From the cell containing the given text, extract its center point as (X, Y) coordinate. 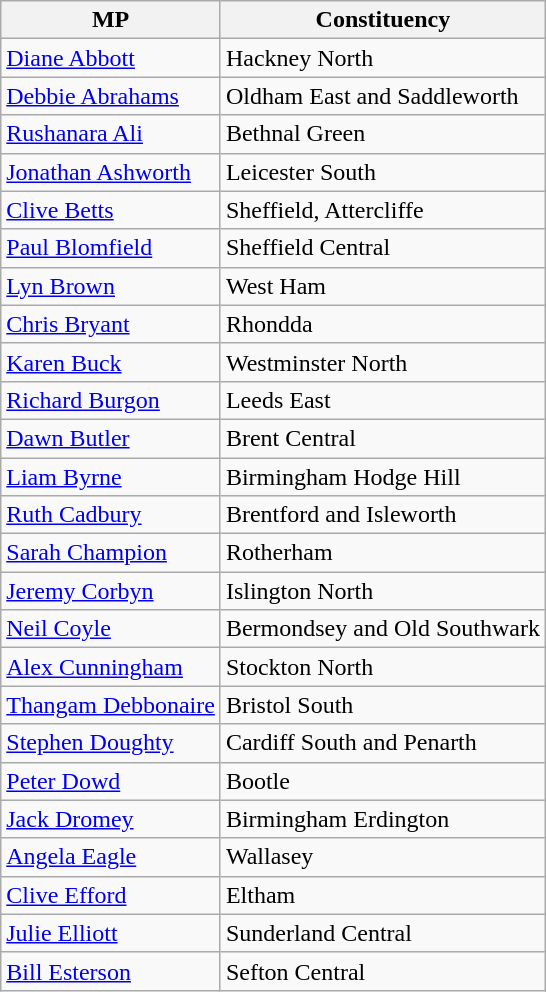
Sefton Central (382, 971)
Bermondsey and Old Southwark (382, 629)
Sunderland Central (382, 933)
Thangam Debbonaire (111, 705)
MP (111, 20)
Paul Blomfield (111, 248)
Birmingham Erdington (382, 819)
Bill Esterson (111, 971)
Jack Dromey (111, 819)
Westminster North (382, 362)
Constituency (382, 20)
Oldham East and Saddleworth (382, 96)
Rotherham (382, 553)
Clive Betts (111, 210)
Richard Burgon (111, 400)
Clive Efford (111, 895)
Peter Dowd (111, 781)
Debbie Abrahams (111, 96)
Bootle (382, 781)
Rushanara Ali (111, 134)
Birmingham Hodge Hill (382, 477)
Leicester South (382, 172)
Rhondda (382, 324)
Chris Bryant (111, 324)
Neil Coyle (111, 629)
Eltham (382, 895)
Julie Elliott (111, 933)
Jeremy Corbyn (111, 591)
Leeds East (382, 400)
Alex Cunningham (111, 667)
Stockton North (382, 667)
Diane Abbott (111, 58)
Karen Buck (111, 362)
Angela Eagle (111, 857)
Brent Central (382, 438)
Sheffield, Attercliffe (382, 210)
Brentford and Isleworth (382, 515)
Ruth Cadbury (111, 515)
Stephen Doughty (111, 743)
Liam Byrne (111, 477)
Dawn Butler (111, 438)
Jonathan Ashworth (111, 172)
Bethnal Green (382, 134)
Bristol South (382, 705)
Lyn Brown (111, 286)
Wallasey (382, 857)
Hackney North (382, 58)
Cardiff South and Penarth (382, 743)
West Ham (382, 286)
Islington North (382, 591)
Sheffield Central (382, 248)
Sarah Champion (111, 553)
